Return the (x, y) coordinate for the center point of the cell that contains the specified text.  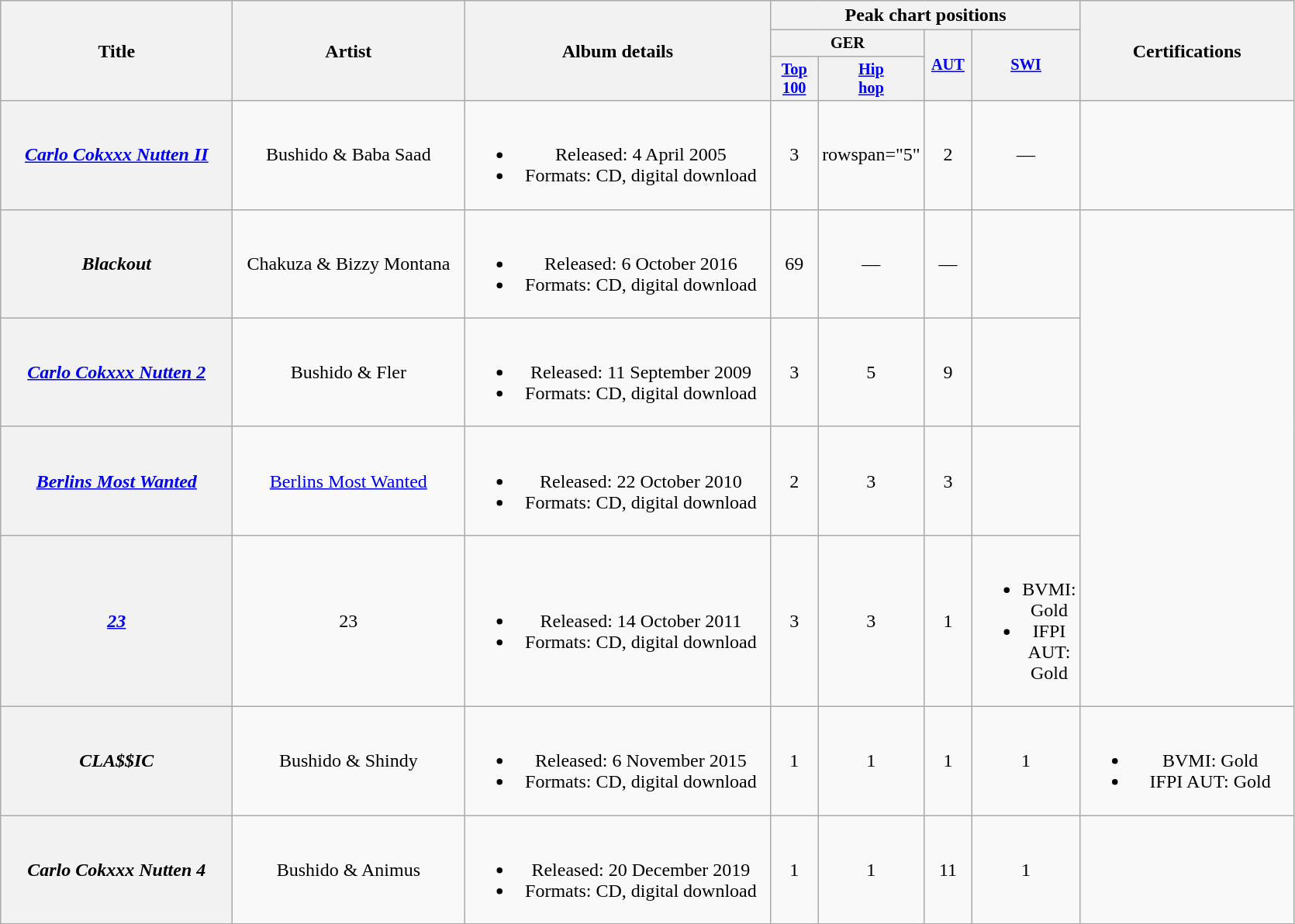
Chakuza & Bizzy Montana (349, 264)
11 (948, 870)
GER (848, 43)
Released: 6 November 2015Formats: CD, digital download (617, 760)
Peak chart positions (926, 16)
Carlo Cokxxx Nutten 2 (116, 372)
Released: 11 September 2009Formats: CD, digital download (617, 372)
Certifications (1186, 51)
rowspan="5" (872, 155)
5 (872, 372)
Carlo Cokxxx Nutten II (116, 155)
9 (948, 372)
Released: 14 October 2011Formats: CD, digital download (617, 620)
Released: 20 December 2019Formats: CD, digital download (617, 870)
Album details (617, 51)
SWI (1026, 65)
Bushido & Fler (349, 372)
Artist (349, 51)
Title (116, 51)
Carlo Cokxxx Nutten 4 (116, 870)
Hiphop (872, 78)
Released: 4 April 2005Formats: CD, digital download (617, 155)
Blackout (116, 264)
69 (794, 264)
CLA$$IC (116, 760)
Top100 (794, 78)
Released: 22 October 2010Formats: CD, digital download (617, 481)
Bushido & Baba Saad (349, 155)
Bushido & Shindy (349, 760)
AUT (948, 65)
Bushido & Animus (349, 870)
Released: 6 October 2016Formats: CD, digital download (617, 264)
